Extract the (X, Y) coordinate from the center of the cell holding the provided text.  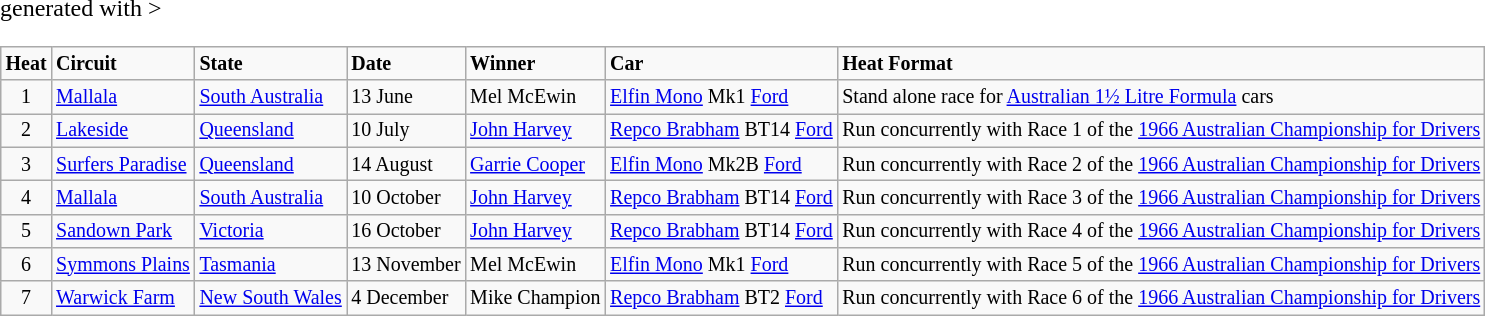
Run concurrently with Race 5 of the 1966 Australian Championship for Drivers (1162, 264)
Run concurrently with Race 2 of the 1966 Australian Championship for Drivers (1162, 164)
Winner (535, 64)
2 (26, 130)
Heat Format (1162, 64)
10 July (406, 130)
Lakeside (122, 130)
Run concurrently with Race 6 of the 1966 Australian Championship for Drivers (1162, 298)
Sandown Park (122, 230)
Tasmania (271, 264)
Stand alone race for Australian 1½ Litre Formula cars (1162, 96)
Circuit (122, 64)
4 (26, 198)
10 October (406, 198)
3 (26, 164)
Victoria (271, 230)
Run concurrently with Race 1 of the 1966 Australian Championship for Drivers (1162, 130)
State (271, 64)
Run concurrently with Race 4 of the 1966 Australian Championship for Drivers (1162, 230)
Date (406, 64)
Warwick Farm (122, 298)
Garrie Cooper (535, 164)
4 December (406, 298)
1 (26, 96)
13 June (406, 96)
13 November (406, 264)
Elfin Mono Mk2B Ford (721, 164)
Heat (26, 64)
5 (26, 230)
Surfers Paradise (122, 164)
14 August (406, 164)
16 October (406, 230)
Mike Champion (535, 298)
New South Wales (271, 298)
Repco Brabham BT2 Ford (721, 298)
7 (26, 298)
6 (26, 264)
Run concurrently with Race 3 of the 1966 Australian Championship for Drivers (1162, 198)
Car (721, 64)
Symmons Plains (122, 264)
